Find where the given text appears and provide that cell's center as (x, y) coordinate. 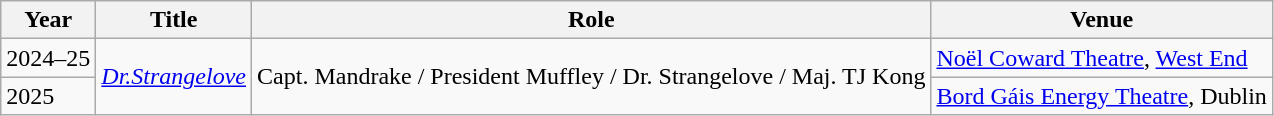
Role (592, 20)
Dr.Strangelove (174, 77)
Capt. Mandrake / President Muffley / Dr. Strangelove / Maj. TJ Kong (592, 77)
2024–25 (48, 58)
Year (48, 20)
Venue (1102, 20)
Title (174, 20)
Bord Gáis Energy Theatre, Dublin (1102, 96)
2025 (48, 96)
Noël Coward Theatre, West End (1102, 58)
